Scan for the cell matching the given text and deliver its [X, Y] coordinate at center. 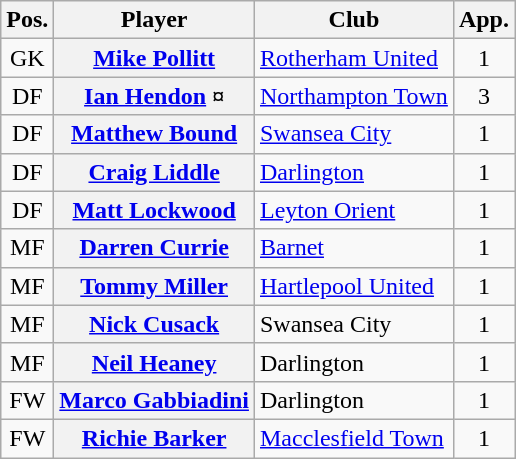
Macclesfield Town [354, 438]
Club [354, 20]
Pos. [28, 20]
Marco Gabbiadini [154, 400]
Ian Hendon ¤ [154, 96]
Hartlepool United [354, 286]
Northampton Town [354, 96]
GK [28, 58]
Rotherham United [354, 58]
App. [484, 20]
Matt Lockwood [154, 210]
3 [484, 96]
Matthew Bound [154, 134]
Darren Currie [154, 248]
Mike Pollitt [154, 58]
Neil Heaney [154, 362]
Player [154, 20]
Tommy Miller [154, 286]
Nick Cusack [154, 324]
Richie Barker [154, 438]
Barnet [354, 248]
Craig Liddle [154, 172]
Leyton Orient [354, 210]
